Extract the (x, y) coordinate from the center of the cell holding the provided text.  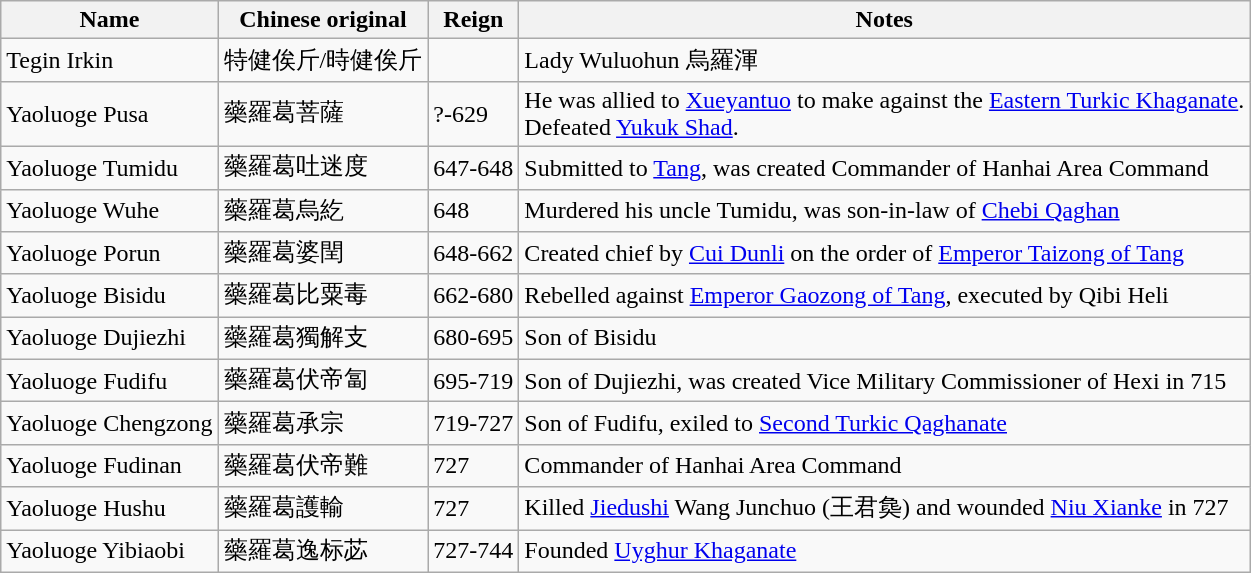
Son of Dujiezhi, was created Vice Military Commissioner of Hexi in 715 (884, 380)
藥羅葛逸标苾 (323, 552)
藥羅葛吐迷度 (323, 168)
He was allied to Xueyantuo to make against the Eastern Turkic Khaganate.Defeated Yukuk Shad. (884, 114)
Submitted to Tang, was created Commander of Hanhai Area Command (884, 168)
Commander of Hanhai Area Command (884, 466)
648-662 (474, 254)
?-629 (474, 114)
Name (110, 20)
Yaoluoge Fudifu (110, 380)
Founded Uyghur Khaganate (884, 552)
727-744 (474, 552)
Yaoluoge Fudinan (110, 466)
Yaoluoge Bisidu (110, 296)
Yaoluoge Porun (110, 254)
特健俟斤/時健俟斤 (323, 60)
648 (474, 210)
Lady Wuluohun 烏羅渾 (884, 60)
藥羅葛比粟毒 (323, 296)
Son of Fudifu, exiled to Second Turkic Qaghanate (884, 424)
藥羅葛獨解支 (323, 338)
藥羅葛烏紇 (323, 210)
藥羅葛伏帝匐 (323, 380)
Yaoluoge Wuhe (110, 210)
Murdered his uncle Tumidu, was son-in-law of Chebi Qaghan (884, 210)
Created chief by Cui Dunli on the order of Emperor Taizong of Tang (884, 254)
Tegin Irkin (110, 60)
藥羅葛菩薩 (323, 114)
Yaoluoge Dujiezhi (110, 338)
Killed Jiedushi Wang Junchuo (王君㚟) and wounded Niu Xianke in 727 (884, 508)
Notes (884, 20)
647-648 (474, 168)
Yaoluoge Tumidu (110, 168)
Yaoluoge Yibiaobi (110, 552)
藥羅葛護輸 (323, 508)
藥羅葛婆閏 (323, 254)
Chinese original (323, 20)
藥羅葛伏帝難 (323, 466)
662-680 (474, 296)
藥羅葛承宗 (323, 424)
Yaoluoge Chengzong (110, 424)
Yaoluoge Pusa (110, 114)
680-695 (474, 338)
Son of Bisidu (884, 338)
719-727 (474, 424)
Reign (474, 20)
Rebelled against Emperor Gaozong of Tang, executed by Qibi Heli (884, 296)
Yaoluoge Hushu (110, 508)
695-719 (474, 380)
